Pinpoint the cell where the given text exists, returning its [X, Y] midpoint coordinate. 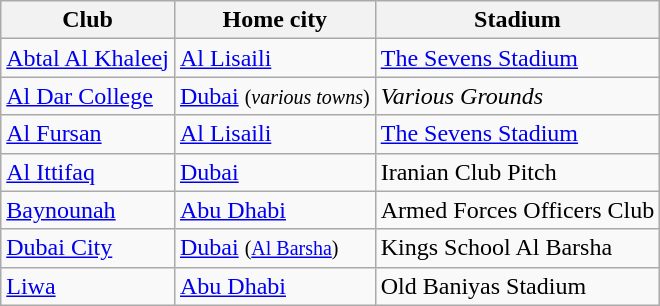
Kings School Al Barsha [518, 248]
Al Fursan [88, 134]
Dubai [274, 172]
Dubai City [88, 248]
Baynounah [88, 210]
Liwa [88, 286]
Armed Forces Officers Club [518, 210]
Dubai (Al Barsha) [274, 248]
Abtal Al Khaleej [88, 58]
Dubai (various towns) [274, 96]
Home city [274, 20]
Al Ittifaq [88, 172]
Iranian Club Pitch [518, 172]
Old Baniyas Stadium [518, 286]
Al Dar College [88, 96]
Various Grounds [518, 96]
Club [88, 20]
Stadium [518, 20]
